Locate the cell with the specified text and output its (x, y) center coordinate. 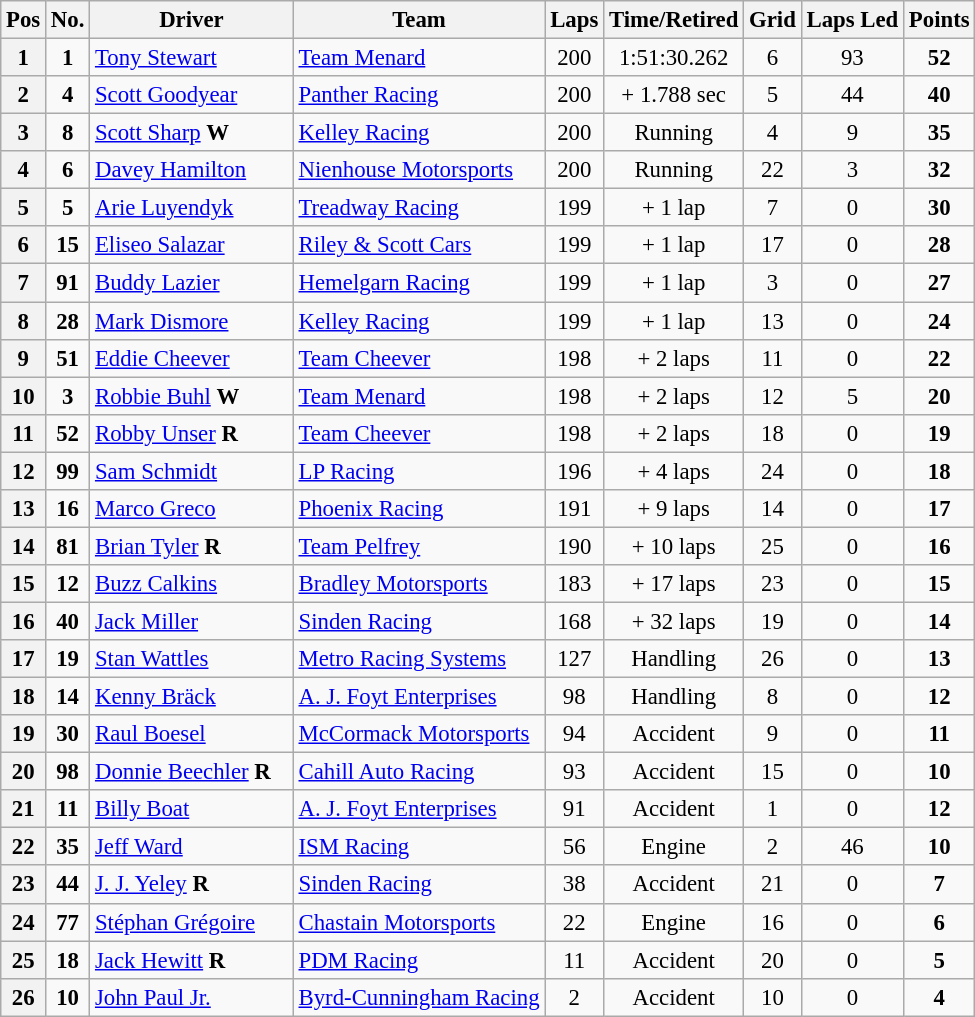
127 (574, 659)
Eliseo Salazar (192, 245)
Byrd-Cunningham Racing (419, 997)
32 (940, 170)
No. (68, 20)
Team Pelfrey (419, 546)
Buzz Calkins (192, 584)
Stéphan Grégoire (192, 922)
Robbie Buhl W (192, 396)
99 (68, 471)
McCormack Motorsports (419, 734)
81 (68, 546)
Laps Led (852, 20)
+ 9 laps (674, 509)
Raul Boesel (192, 734)
94 (574, 734)
168 (574, 621)
Driver (192, 20)
Bradley Motorsports (419, 584)
Mark Dismore (192, 321)
56 (574, 847)
Riley & Scott Cars (419, 245)
Time/Retired (674, 20)
Phoenix Racing (419, 509)
+ 1.788 sec (674, 95)
183 (574, 584)
Arie Luyendyk (192, 208)
PDM Racing (419, 960)
Grid (772, 20)
John Paul Jr. (192, 997)
46 (852, 847)
Jeff Ward (192, 847)
Laps (574, 20)
191 (574, 509)
Treadway Racing (419, 208)
LP Racing (419, 471)
Jack Hewitt R (192, 960)
Sam Schmidt (192, 471)
Eddie Cheever (192, 358)
Nienhouse Motorsports (419, 170)
Scott Goodyear (192, 95)
190 (574, 546)
Scott Sharp W (192, 133)
+ 10 laps (674, 546)
Buddy Lazier (192, 283)
Donnie Beechler R (192, 772)
Chastain Motorsports (419, 922)
Tony Stewart (192, 58)
196 (574, 471)
Jack Miller (192, 621)
1:51:30.262 (674, 58)
Brian Tyler R (192, 546)
+ 4 laps (674, 471)
27 (940, 283)
77 (68, 922)
Points (940, 20)
51 (68, 358)
Stan Wattles (192, 659)
+ 17 laps (674, 584)
38 (574, 885)
ISM Racing (419, 847)
Kenny Bräck (192, 697)
Metro Racing Systems (419, 659)
Davey Hamilton (192, 170)
Panther Racing (419, 95)
Pos (24, 20)
Cahill Auto Racing (419, 772)
Hemelgarn Racing (419, 283)
+ 32 laps (674, 621)
Marco Greco (192, 509)
Team (419, 20)
Robby Unser R (192, 433)
Billy Boat (192, 809)
J. J. Yeley R (192, 885)
